Extract the (X, Y) coordinate from the center of the cell holding the provided text.  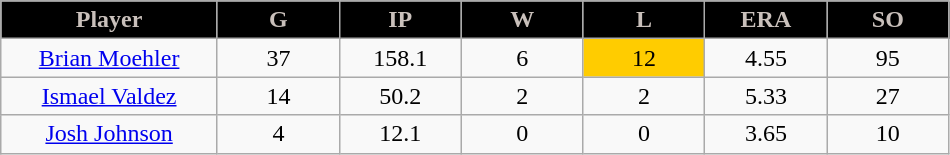
SO (888, 20)
G (278, 20)
W (522, 20)
12 (644, 58)
4 (278, 134)
Ismael Valdez (110, 96)
L (644, 20)
27 (888, 96)
ERA (766, 20)
10 (888, 134)
95 (888, 58)
3.65 (766, 134)
158.1 (400, 58)
Player (110, 20)
Brian Moehler (110, 58)
IP (400, 20)
12.1 (400, 134)
Josh Johnson (110, 134)
37 (278, 58)
6 (522, 58)
5.33 (766, 96)
4.55 (766, 58)
14 (278, 96)
50.2 (400, 96)
